Provide the [x, y] coordinate of the cell's center where the given text is located.  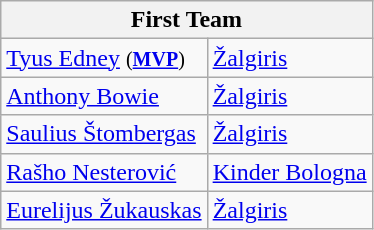
Anthony Bowie [104, 96]
Kinder Bologna [290, 172]
First Team [186, 20]
Eurelijus Žukauskas [104, 210]
Tyus Edney (MVP) [104, 58]
Rašho Nesterović [104, 172]
Saulius Štombergas [104, 134]
